Capture the cell that displays the provided text and extract its (X, Y) central coordinate. 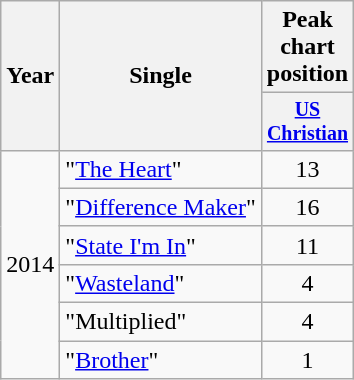
"Difference Maker" (160, 207)
"Brother" (160, 360)
Peak chart position (307, 47)
"State I'm In" (160, 245)
16 (307, 207)
US Christian (307, 122)
1 (307, 360)
2014 (30, 264)
Year (30, 76)
Single (160, 76)
"Multiplied" (160, 322)
"Wasteland" (160, 283)
"The Heart" (160, 169)
13 (307, 169)
11 (307, 245)
